From the cell containing the given text, extract its center point as [x, y] coordinate. 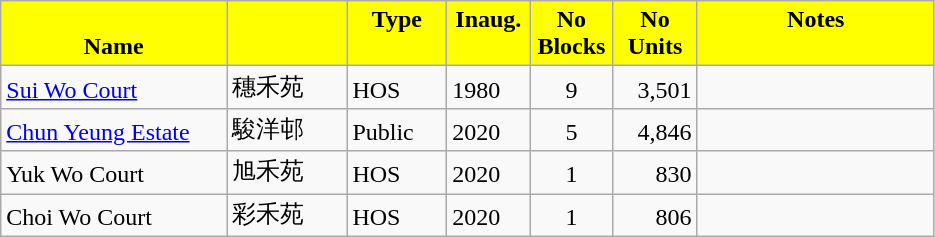
No Blocks [572, 34]
4,846 [655, 130]
806 [655, 216]
Public [397, 130]
Type [397, 34]
5 [572, 130]
Chun Yeung Estate [114, 130]
Choi Wo Court [114, 216]
駿洋邨 [287, 130]
彩禾苑 [287, 216]
1980 [488, 88]
旭禾苑 [287, 172]
3,501 [655, 88]
830 [655, 172]
Yuk Wo Court [114, 172]
No Units [655, 34]
穗禾苑 [287, 88]
Inaug. [488, 34]
Sui Wo Court [114, 88]
Notes [816, 34]
Name [114, 34]
9 [572, 88]
